Find where the given text appears and provide that cell's center as [x, y] coordinate. 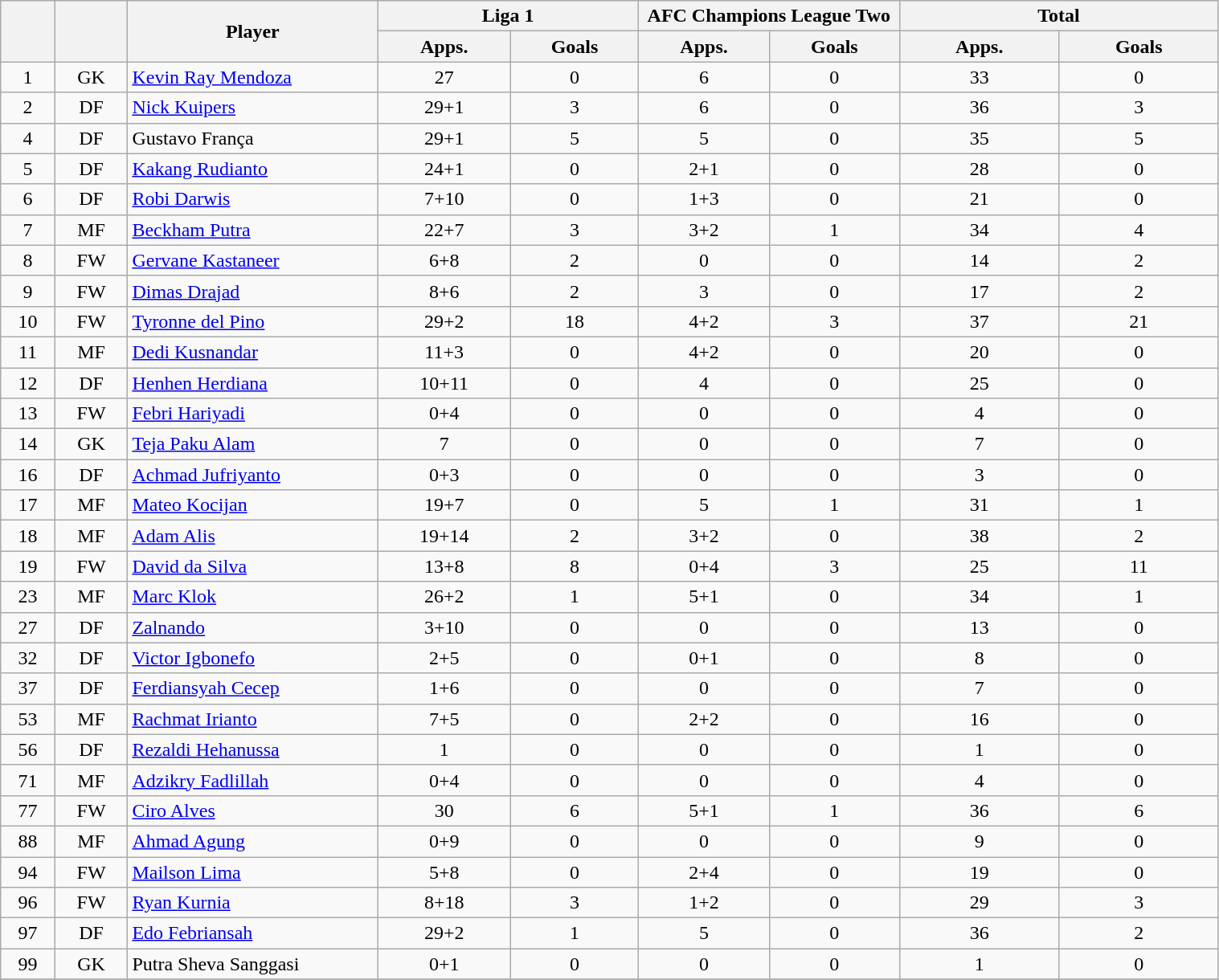
0+9 [444, 841]
Zalnando [252, 627]
Achmad Jufriyanto [252, 475]
71 [28, 780]
97 [28, 933]
Ciro Alves [252, 811]
28 [979, 169]
77 [28, 811]
Putra Sheva Sanggasi [252, 964]
Ryan Kurnia [252, 903]
6+8 [444, 260]
10 [28, 321]
1+2 [704, 903]
19+7 [444, 505]
Mailson Lima [252, 872]
Player [252, 31]
96 [28, 903]
31 [979, 505]
53 [28, 719]
94 [28, 872]
Kakang Rudianto [252, 169]
Dimas Drajad [252, 291]
35 [979, 138]
Robi Darwis [252, 199]
1+3 [704, 199]
Kevin Ray Mendoza [252, 77]
AFC Champions League Two [770, 16]
Total [1059, 16]
Beckham Putra [252, 230]
Gervane Kastaneer [252, 260]
Ahmad Agung [252, 841]
Adam Alis [252, 536]
Rezaldi Hehanussa [252, 749]
Gustavo França [252, 138]
Mateo Kocijan [252, 505]
2+1 [704, 169]
Teja Paku Alam [252, 444]
88 [28, 841]
Rachmat Irianto [252, 719]
5+8 [444, 872]
20 [979, 352]
Edo Febriansah [252, 933]
Liga 1 [508, 16]
2+2 [704, 719]
Adzikry Fadlillah [252, 780]
Marc Klok [252, 597]
Tyronne del Pino [252, 321]
0+3 [444, 475]
Ferdiansyah Cecep [252, 688]
8+18 [444, 903]
11+3 [444, 352]
7+5 [444, 719]
22+7 [444, 230]
32 [28, 658]
29 [979, 903]
Febri Hariyadi [252, 414]
Victor Igbonefo [252, 658]
10+11 [444, 383]
3+10 [444, 627]
56 [28, 749]
19+14 [444, 536]
24+1 [444, 169]
1+6 [444, 688]
33 [979, 77]
8+6 [444, 291]
13+8 [444, 566]
2+4 [704, 872]
99 [28, 964]
12 [28, 383]
30 [444, 811]
2+5 [444, 658]
26+2 [444, 597]
7+10 [444, 199]
Nick Kuipers [252, 108]
Henhen Herdiana [252, 383]
David da Silva [252, 566]
38 [979, 536]
23 [28, 597]
Dedi Kusnandar [252, 352]
